Capture the cell that displays the provided text and extract its [X, Y] central coordinate. 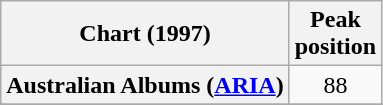
88 [335, 85]
Chart (1997) [145, 34]
Australian Albums (ARIA) [145, 85]
Peakposition [335, 34]
